Pinpoint the cell where the given text exists, returning its [x, y] midpoint coordinate. 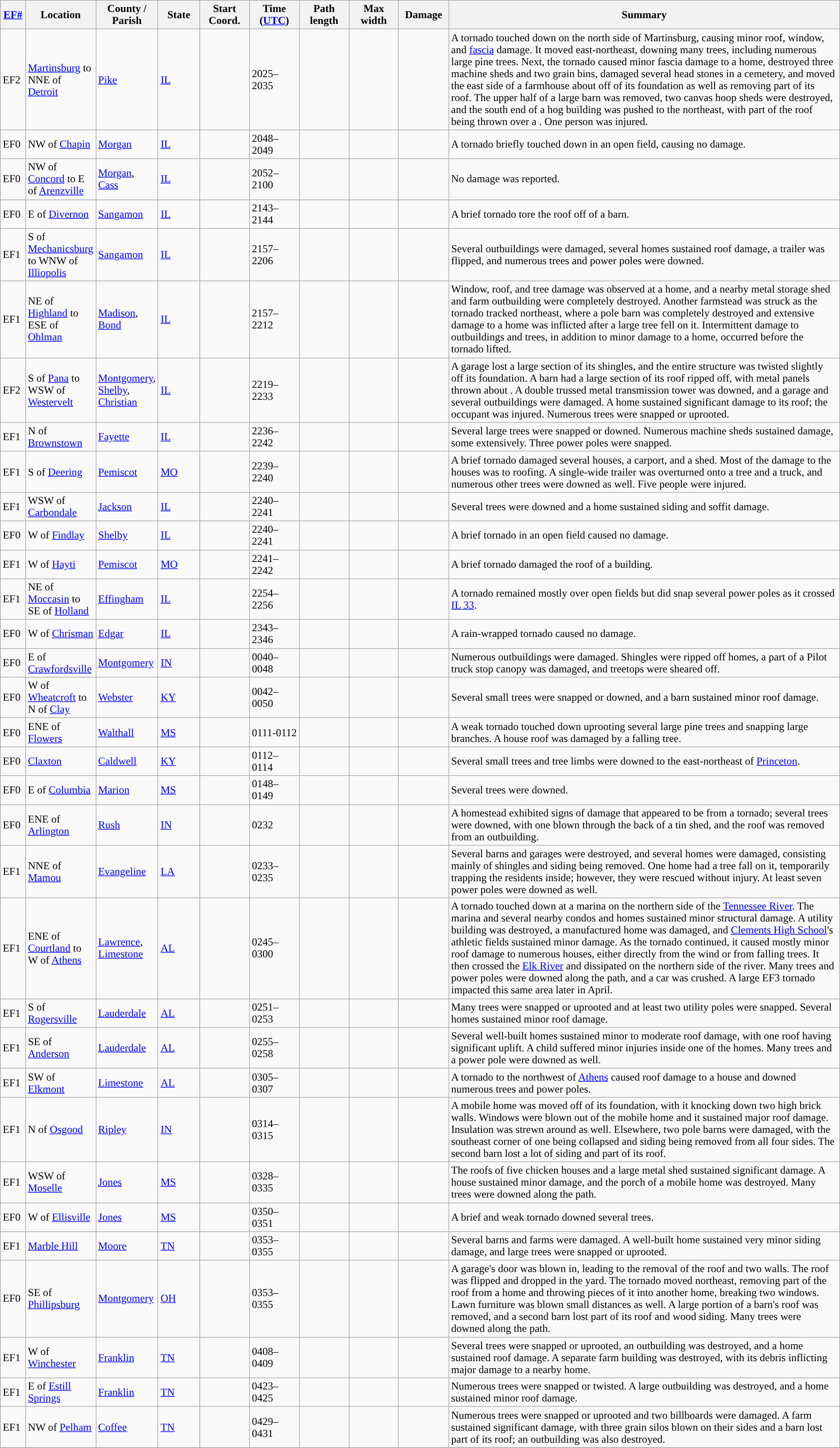
0350–0351 [274, 1217]
Madison, Bond [127, 319]
Pike [127, 80]
NNE of Mamou [60, 871]
A weak tornado touched down uprooting several large pine trees and snapping large branches. A house roof was damaged by a falling tree. [644, 732]
OH [179, 1299]
0245–0300 [274, 948]
A brief tornado in an open field caused no damage. [644, 535]
A tornado remained mostly over open fields but did snap several power poles as it crossed IL 33. [644, 599]
Several outbuildings were damaged, several homes sustained roof damage, a trailer was flipped, and numerous trees and power poles were downed. [644, 254]
0305–0307 [274, 1082]
E of Divernon [60, 214]
W of Chrisman [60, 634]
A brief tornado damaged the roof of a building. [644, 564]
NW of Pelham [60, 1427]
0328–0335 [274, 1182]
Several trees were downed and a home sustained siding and soffit damage. [644, 506]
2157–2206 [274, 254]
0423–0425 [274, 1393]
A brief and weak tornado downed several trees. [644, 1217]
Several barns and farms were damaged. A well-built home sustained very minor siding damage, and large trees were snapped or uprooted. [644, 1246]
2025–2035 [274, 80]
Evangeline [127, 871]
W of Hayti [60, 564]
Several trees were downed. [644, 790]
Montgomery, Shelby, Christian [127, 390]
Webster [127, 698]
Location [60, 15]
S of Pana to WSW of Westervelt [60, 390]
0042–0050 [274, 698]
Marion [127, 790]
Damage [424, 15]
0251–0253 [274, 1013]
Lawrence, Limestone [127, 948]
S of Rogersville [60, 1013]
0040–0048 [274, 663]
N of Brownstown [60, 437]
LA [179, 871]
S of Mechanicsburg to WNW of Illiopolis [60, 254]
Claxton [60, 761]
0255–0258 [274, 1048]
Many trees were snapped or uprooted and at least two utility poles were snapped. Several homes sustained minor roof damage. [644, 1013]
ENE of Flowers [60, 732]
WSW of Carbondale [60, 506]
A tornado briefly touched down in an open field, causing no damage. [644, 144]
Several small trees and tree limbs were downed to the east-northeast of Princeton. [644, 761]
W of Winchester [60, 1358]
No damage was reported. [644, 179]
S of Deering [60, 472]
Numerous outbuildings were damaged. Shingles were ripped off homes, a part of a Pilot truck stop canopy was damaged, and treetops were sheared off. [644, 663]
WSW of Moselle [60, 1182]
Limestone [127, 1082]
Shelby [127, 535]
Start Coord. [224, 15]
W of Ellisville [60, 1217]
Several small trees were snapped or downed, and a barn sustained minor roof damage. [644, 698]
Walthall [127, 732]
2241–2242 [274, 564]
Ripley [127, 1129]
2239–2240 [274, 472]
Numerous trees were snapped or twisted. A large outbuilding was destroyed, and a home sustained minor roof damage. [644, 1393]
0408–0409 [274, 1358]
0429–0431 [274, 1427]
0148–0149 [274, 790]
E of Crawfordsville [60, 663]
Effingham [127, 599]
Path length [324, 15]
EF# [13, 15]
NW of Chapin [60, 144]
Summary [644, 15]
SE of Anderson [60, 1048]
E of Estill Springs [60, 1393]
0112–0114 [274, 761]
2143–2144 [274, 214]
E of Columbia [60, 790]
NE of Highland to ESE of Ohlman [60, 319]
0232 [274, 825]
SW of Elkmont [60, 1082]
A rain-wrapped tornado caused no damage. [644, 634]
2048–2049 [274, 144]
Martinsburg to NNE of Detroit [60, 80]
2219–2233 [274, 390]
0233–0235 [274, 871]
County / Parish [127, 15]
0314–0315 [274, 1129]
2236–2242 [274, 437]
NE of Moccasin to SE of Holland [60, 599]
A tornado to the northwest of Athens caused roof damage to a house and downed numerous trees and power poles. [644, 1082]
Morgan [127, 144]
Edgar [127, 634]
Caldwell [127, 761]
Coffee [127, 1427]
N of Osgood [60, 1129]
ENE of Arlington [60, 825]
Morgan, Cass [127, 179]
2157–2212 [274, 319]
NW of Concord to E of Arenzville [60, 179]
0111-0112 [274, 732]
A brief tornado tore the roof off of a barn. [644, 214]
2052–2100 [274, 179]
Max width [374, 15]
2343–2346 [274, 634]
Moore [127, 1246]
Time (UTC) [274, 15]
ENE of Courtland to W of Athens [60, 948]
Several large trees were snapped or downed. Numerous machine sheds sustained damage, some extensively. Three power poles were snapped. [644, 437]
Rush [127, 825]
Jackson [127, 506]
2254–2256 [274, 599]
W of Wheatcroft to N of Clay [60, 698]
SE of Phillipsburg [60, 1299]
State [179, 15]
Fayette [127, 437]
W of Findlay [60, 535]
Marble Hill [60, 1246]
